Locate the cell with the specified text and output its (x, y) center coordinate. 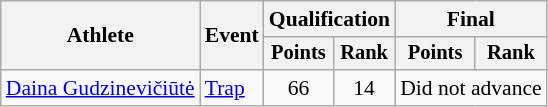
14 (364, 88)
Did not advance (471, 88)
Event (232, 36)
Final (471, 19)
Athlete (100, 36)
Daina Gudzinevičiūtė (100, 88)
66 (298, 88)
Trap (232, 88)
Qualification (330, 19)
